Scan for the cell matching the given text and deliver its [x, y] coordinate at center. 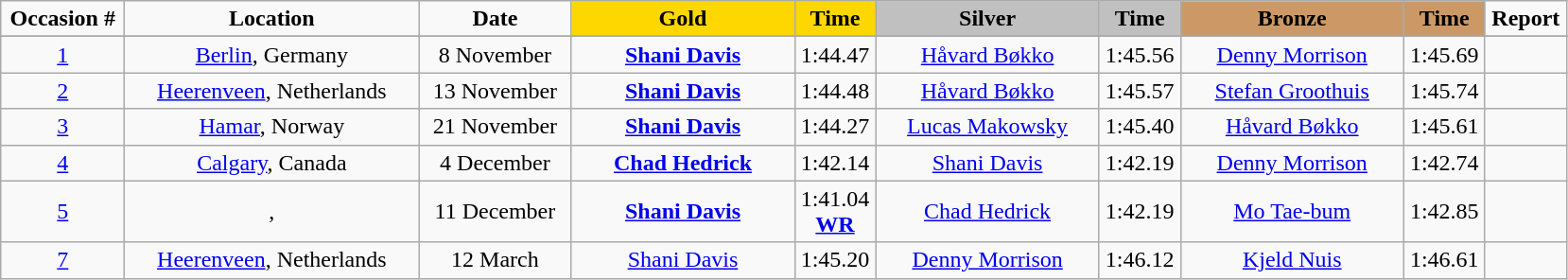
5 [62, 212]
1:45.69 [1444, 55]
Berlin, Germany [272, 55]
1:45.56 [1140, 55]
Location [272, 19]
1:46.12 [1140, 260]
1:41.04WR [835, 212]
1 [62, 55]
1:46.61 [1444, 260]
1:42.74 [1444, 163]
2 [62, 91]
21 November [496, 127]
Bronze [1292, 19]
1:45.74 [1444, 91]
12 March [496, 260]
1:44.27 [835, 127]
1:44.47 [835, 55]
Mo Tae-bum [1292, 212]
3 [62, 127]
13 November [496, 91]
4 December [496, 163]
Hamar, Norway [272, 127]
1:45.61 [1444, 127]
Lucas Makowsky [987, 127]
Kjeld Nuis [1292, 260]
Report [1525, 19]
1:42.85 [1444, 212]
Stefan Groothuis [1292, 91]
1:45.57 [1140, 91]
Gold [683, 19]
Silver [987, 19]
11 December [496, 212]
1:45.40 [1140, 127]
4 [62, 163]
Calgary, Canada [272, 163]
Date [496, 19]
8 November [496, 55]
1:44.48 [835, 91]
1:42.14 [835, 163]
Occasion # [62, 19]
7 [62, 260]
1:45.20 [835, 260]
, [272, 212]
